Search for the cell housing the specified text and yield its (x, y) center coordinate. 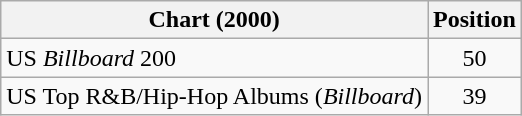
Chart (2000) (214, 20)
39 (475, 96)
50 (475, 58)
US Billboard 200 (214, 58)
US Top R&B/Hip-Hop Albums (Billboard) (214, 96)
Position (475, 20)
